Output the [x, y] coordinate of the center of the cell containing the given text.  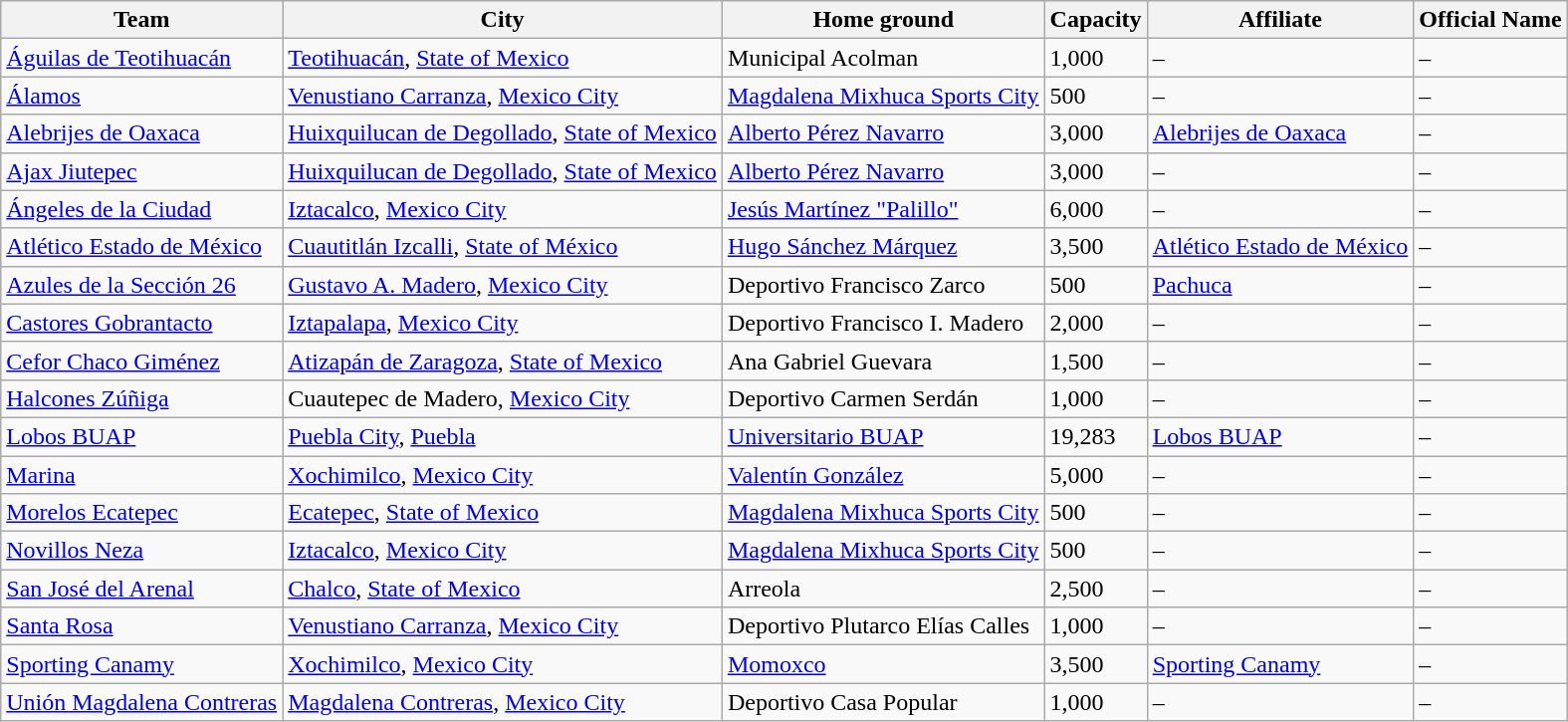
Azules de la Sección 26 [141, 285]
Castores Gobrantacto [141, 323]
5,000 [1095, 475]
Ecatepec, State of Mexico [503, 513]
Atizapán de Zaragoza, State of Mexico [503, 361]
Deportivo Carmen Serdán [883, 398]
Chalco, State of Mexico [503, 589]
Jesús Martínez "Palillo" [883, 209]
Hugo Sánchez Márquez [883, 247]
Municipal Acolman [883, 58]
Puebla City, Puebla [503, 436]
Santa Rosa [141, 626]
Arreola [883, 589]
1,500 [1095, 361]
Gustavo A. Madero, Mexico City [503, 285]
Pachuca [1280, 285]
San José del Arenal [141, 589]
Ana Gabriel Guevara [883, 361]
Marina [141, 475]
Cefor Chaco Giménez [141, 361]
Águilas de Teotihuacán [141, 58]
2,500 [1095, 589]
Halcones Zúñiga [141, 398]
City [503, 20]
Unión Magdalena Contreras [141, 702]
Team [141, 20]
Deportivo Casa Popular [883, 702]
Valentín González [883, 475]
Home ground [883, 20]
Álamos [141, 96]
Ajax Jiutepec [141, 171]
Universitario BUAP [883, 436]
Novillos Neza [141, 551]
Teotihuacán, State of Mexico [503, 58]
Cuautepec de Madero, Mexico City [503, 398]
Ángeles de la Ciudad [141, 209]
Magdalena Contreras, Mexico City [503, 702]
Momoxco [883, 664]
2,000 [1095, 323]
Morelos Ecatepec [141, 513]
6,000 [1095, 209]
19,283 [1095, 436]
Affiliate [1280, 20]
Capacity [1095, 20]
Deportivo Plutarco Elías Calles [883, 626]
Cuautitlán Izcalli, State of México [503, 247]
Deportivo Francisco Zarco [883, 285]
Official Name [1490, 20]
Iztapalapa, Mexico City [503, 323]
Deportivo Francisco I. Madero [883, 323]
